Identify which cell holds the provided text, then report its (x, y) central coordinate. 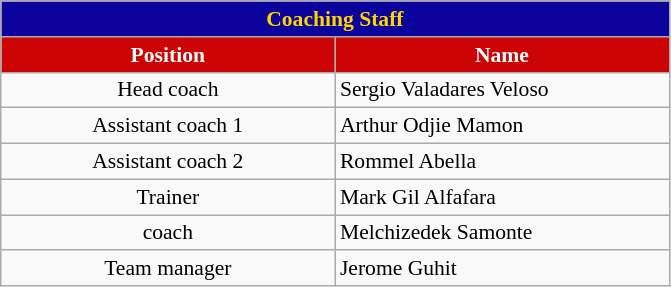
Team manager (168, 269)
Jerome Guhit (502, 269)
coach (168, 233)
Mark Gil Alfafara (502, 197)
Rommel Abella (502, 162)
Assistant coach 1 (168, 126)
Arthur Odjie Mamon (502, 126)
Assistant coach 2 (168, 162)
Coaching Staff (335, 19)
Position (168, 55)
Trainer (168, 197)
Head coach (168, 90)
Sergio Valadares Veloso (502, 90)
Melchizedek Samonte (502, 233)
Name (502, 55)
